From the cell containing the given text, extract its center point as [X, Y] coordinate. 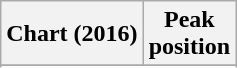
Chart (2016) [72, 34]
Peakposition [189, 34]
